Locate the cell with the specified text and output its [x, y] center coordinate. 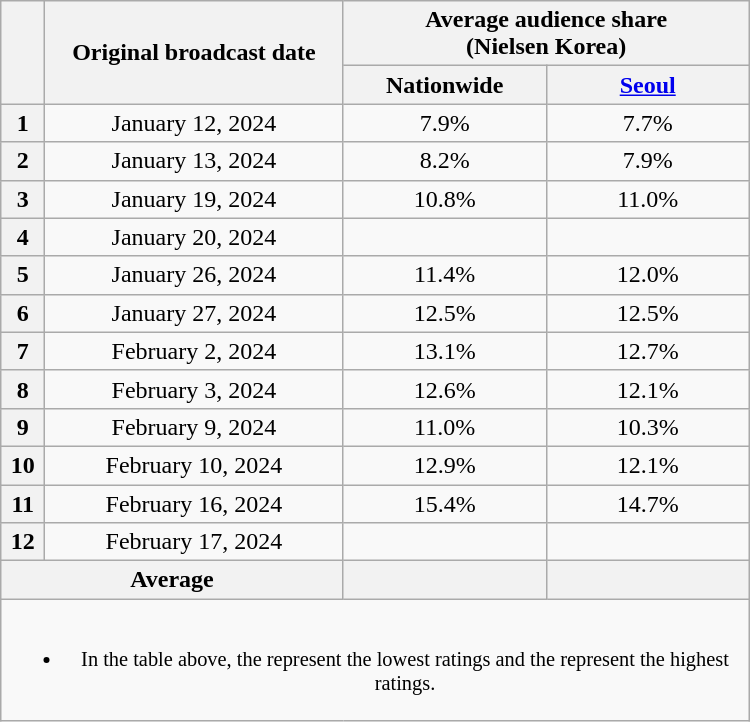
2 [23, 161]
January 13, 2024 [194, 161]
1 [23, 123]
4 [23, 237]
February 17, 2024 [194, 542]
15.4% [444, 503]
January 19, 2024 [194, 199]
February 3, 2024 [194, 389]
7 [23, 351]
6 [23, 313]
12.6% [444, 389]
12.0% [648, 275]
12 [23, 542]
12.7% [648, 351]
February 16, 2024 [194, 503]
February 10, 2024 [194, 465]
5 [23, 275]
In the table above, the represent the lowest ratings and the represent the highest ratings. [375, 660]
8.2% [444, 161]
8 [23, 389]
January 26, 2024 [194, 275]
9 [23, 427]
Original broadcast date [194, 52]
14.7% [648, 503]
January 27, 2024 [194, 313]
Average [172, 580]
10.8% [444, 199]
7.7% [648, 123]
February 9, 2024 [194, 427]
12.9% [444, 465]
February 2, 2024 [194, 351]
3 [23, 199]
Average audience share(Nielsen Korea) [546, 34]
13.1% [444, 351]
January 12, 2024 [194, 123]
January 20, 2024 [194, 237]
11.4% [444, 275]
10 [23, 465]
11 [23, 503]
Nationwide [444, 85]
10.3% [648, 427]
Seoul [648, 85]
